Scan for the cell matching the given text and deliver its [x, y] coordinate at center. 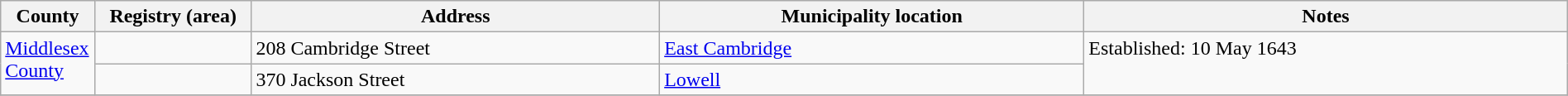
208 Cambridge Street [456, 48]
Middlesex County [48, 64]
Address [456, 17]
Established: 10 May 1643 [1326, 64]
East Cambridge [872, 48]
370 Jackson Street [456, 79]
County [48, 17]
Municipality location [872, 17]
Notes [1326, 17]
Lowell [872, 79]
Registry (area) [172, 17]
